Detect which cell encompasses the target text, then output its (x, y) center coordinate. 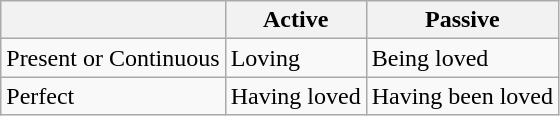
Being loved (462, 58)
Present or Continuous (113, 58)
Having loved (296, 96)
Loving (296, 58)
Active (296, 20)
Perfect (113, 96)
Having been loved (462, 96)
Passive (462, 20)
